Locate the cell with the specified text and output its [X, Y] center coordinate. 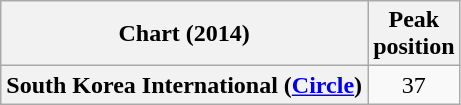
South Korea International (Circle) [184, 85]
Peakposition [414, 34]
Chart (2014) [184, 34]
37 [414, 85]
